Return the [x, y] coordinate for the center point of the cell that contains the specified text.  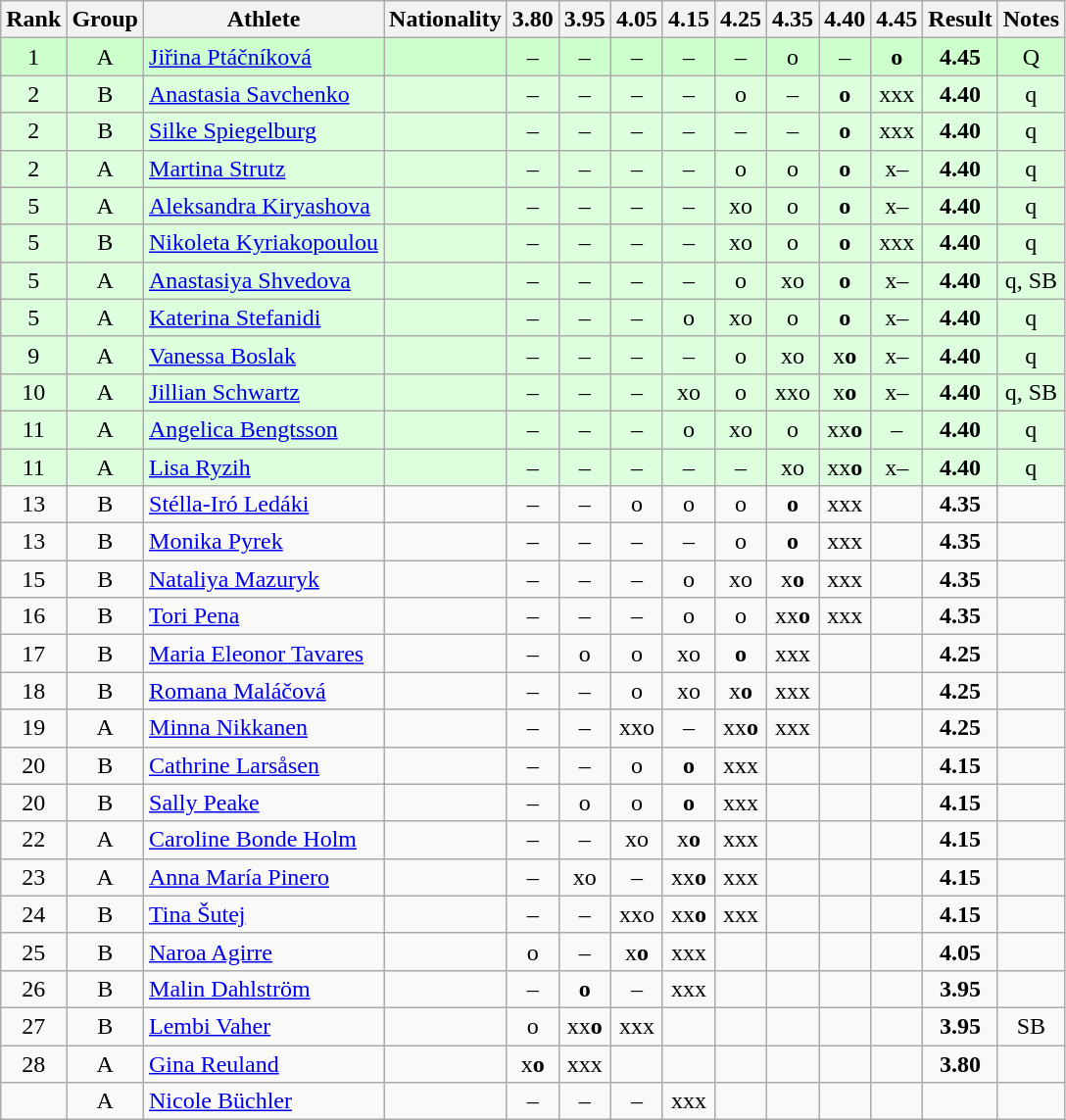
Gina Reuland [265, 1063]
22 [33, 840]
Tori Pena [265, 616]
Katerina Stefanidi [265, 317]
Q [1031, 57]
Lembi Vaher [265, 1026]
25 [33, 951]
16 [33, 616]
Anna María Pinero [265, 877]
Anastasiya Shvedova [265, 280]
1 [33, 57]
Caroline Bonde Holm [265, 840]
9 [33, 355]
26 [33, 989]
Group [106, 20]
Aleksandra Kiryashova [265, 206]
Silke Spiegelburg [265, 131]
Anastasia Savchenko [265, 94]
Monika Pyrek [265, 542]
28 [33, 1063]
Minna Nikkanen [265, 728]
Nicole Büchler [265, 1101]
27 [33, 1026]
17 [33, 654]
Athlete [265, 20]
Notes [1031, 20]
Rank [33, 20]
Sally Peake [265, 803]
19 [33, 728]
Cathrine Larsåsen [265, 765]
Martina Strutz [265, 169]
Stélla-Iró Ledáki [265, 505]
24 [33, 914]
Nataliya Mazuryk [265, 579]
Lisa Ryzih [265, 467]
Jiřina Ptáčníková [265, 57]
Maria Eleonor Tavares [265, 654]
SB [1031, 1026]
Romana Maláčová [265, 691]
Nikoleta Kyriakopoulou [265, 243]
Result [960, 20]
23 [33, 877]
Nationality [446, 20]
Angelica Bengtsson [265, 429]
Malin Dahlström [265, 989]
15 [33, 579]
18 [33, 691]
Tina Šutej [265, 914]
10 [33, 392]
Naroa Agirre [265, 951]
Jillian Schwartz [265, 392]
Vanessa Boslak [265, 355]
